Determine the (x, y) coordinate at the center of the cell enclosing the given text.  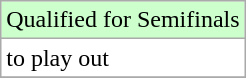
Qualified for Semifinals (123, 20)
to play out (123, 58)
